Determine the [x, y] coordinate at the center of the cell enclosing the given text.  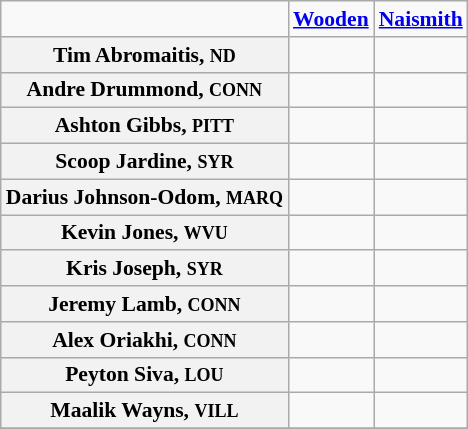
Jeremy Lamb, CONN [144, 304]
Naismith [421, 19]
Darius Johnson-Odom, MARQ [144, 197]
Peyton Siva, LOU [144, 375]
Andre Drummond, CONN [144, 90]
Kevin Jones, WVU [144, 233]
Scoop Jardine, SYR [144, 162]
Ashton Gibbs, PITT [144, 126]
Alex Oriakhi, CONN [144, 340]
Wooden [331, 19]
Maalik Wayns, VILL [144, 411]
Tim Abromaitis, ND [144, 55]
Kris Joseph, SYR [144, 269]
